Determine the [X, Y] coordinate at the center of the cell enclosing the given text.  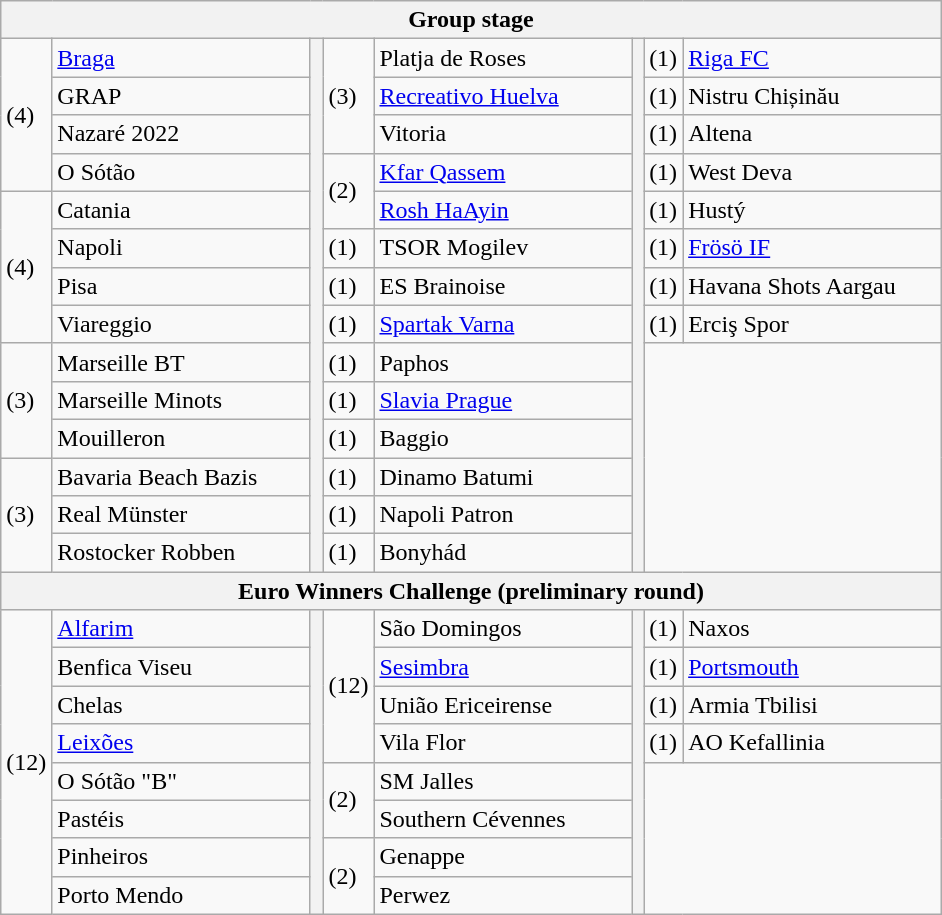
Real Münster [182, 515]
Kfar Qassem [504, 172]
O Sótão [182, 172]
Napoli [182, 248]
Porto Mendo [182, 895]
O Sótão "B" [182, 781]
Havana Shots Aargau [812, 286]
Pastéis [182, 819]
Catania [182, 210]
Bavaria Beach Bazis [182, 477]
Euro Winners Challenge (preliminary round) [471, 591]
Slavia Prague [504, 400]
Spartak Varna [504, 324]
West Deva [812, 172]
Portsmouth [812, 667]
Marseille BT [182, 362]
Marseille Minots [182, 400]
Recreativo Huelva [504, 96]
Mouilleron [182, 438]
Paphos [504, 362]
Napoli Patron [504, 515]
União Ericeirense [504, 705]
Nistru Chișinău [812, 96]
Hustý [812, 210]
Vila Flor [504, 743]
Rostocker Robben [182, 553]
Genappe [504, 857]
Platja de Roses [504, 58]
Pinheiros [182, 857]
Nazaré 2022 [182, 134]
Leixões [182, 743]
Frösö IF [812, 248]
ES Brainoise [504, 286]
Group stage [471, 20]
Pisa [182, 286]
Benfica Viseu [182, 667]
Altena [812, 134]
Bonyhád [504, 553]
Baggio [504, 438]
Sesimbra [504, 667]
AO Kefallinia [812, 743]
Chelas [182, 705]
Naxos [812, 629]
GRAP [182, 96]
Erciş Spor [812, 324]
Braga [182, 58]
TSOR Mogilev [504, 248]
Alfarim [182, 629]
Dinamo Batumi [504, 477]
Riga FC [812, 58]
Southern Cévennes [504, 819]
Viareggio [182, 324]
Rosh HaAyin [504, 210]
Armia Tbilisi [812, 705]
Vitoria [504, 134]
São Domingos [504, 629]
Perwez [504, 895]
SM Jalles [504, 781]
